Pinpoint the cell where the given text exists, returning its [X, Y] midpoint coordinate. 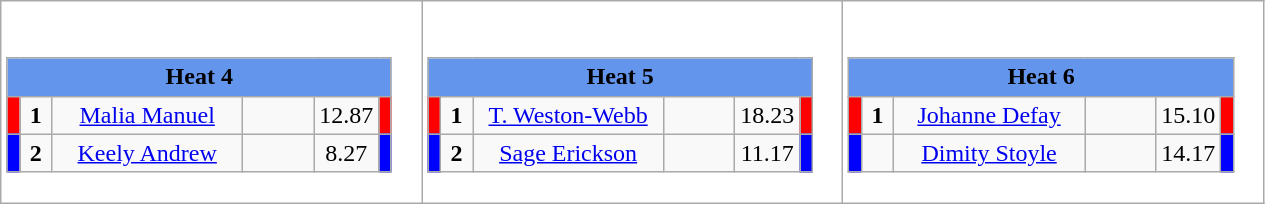
15.10 [1188, 115]
Heat 4 [199, 77]
18.23 [768, 115]
Heat 6 [1041, 77]
Malia Manuel [148, 115]
Sage Erickson [568, 153]
Heat 5 [620, 77]
8.27 [346, 153]
Heat 6 1 Johanne Defay 15.10 Dimity Stoyle 14.17 [1054, 102]
Keely Andrew [148, 153]
T. Weston-Webb [568, 115]
Dimity Stoyle [990, 153]
11.17 [768, 153]
14.17 [1188, 153]
Heat 4 1 Malia Manuel 12.87 2 Keely Andrew 8.27 [212, 102]
12.87 [346, 115]
Johanne Defay [990, 115]
Heat 5 1 T. Weston-Webb 18.23 2 Sage Erickson 11.17 [632, 102]
